Return [X, Y] of the center of cell containing provided text 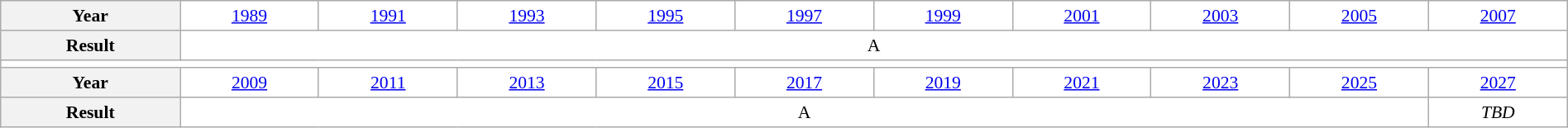
2023 [1221, 83]
2005 [1360, 16]
1991 [388, 16]
1997 [805, 16]
2001 [1082, 16]
2021 [1082, 83]
2013 [527, 83]
2027 [1498, 83]
2015 [666, 83]
2025 [1360, 83]
1995 [666, 16]
2007 [1498, 16]
1999 [943, 16]
TBD [1498, 112]
2003 [1221, 16]
2017 [805, 83]
1989 [250, 16]
2019 [943, 83]
1993 [527, 16]
2011 [388, 83]
2009 [250, 83]
